Extract the (X, Y) coordinate from the center of the cell holding the provided text.  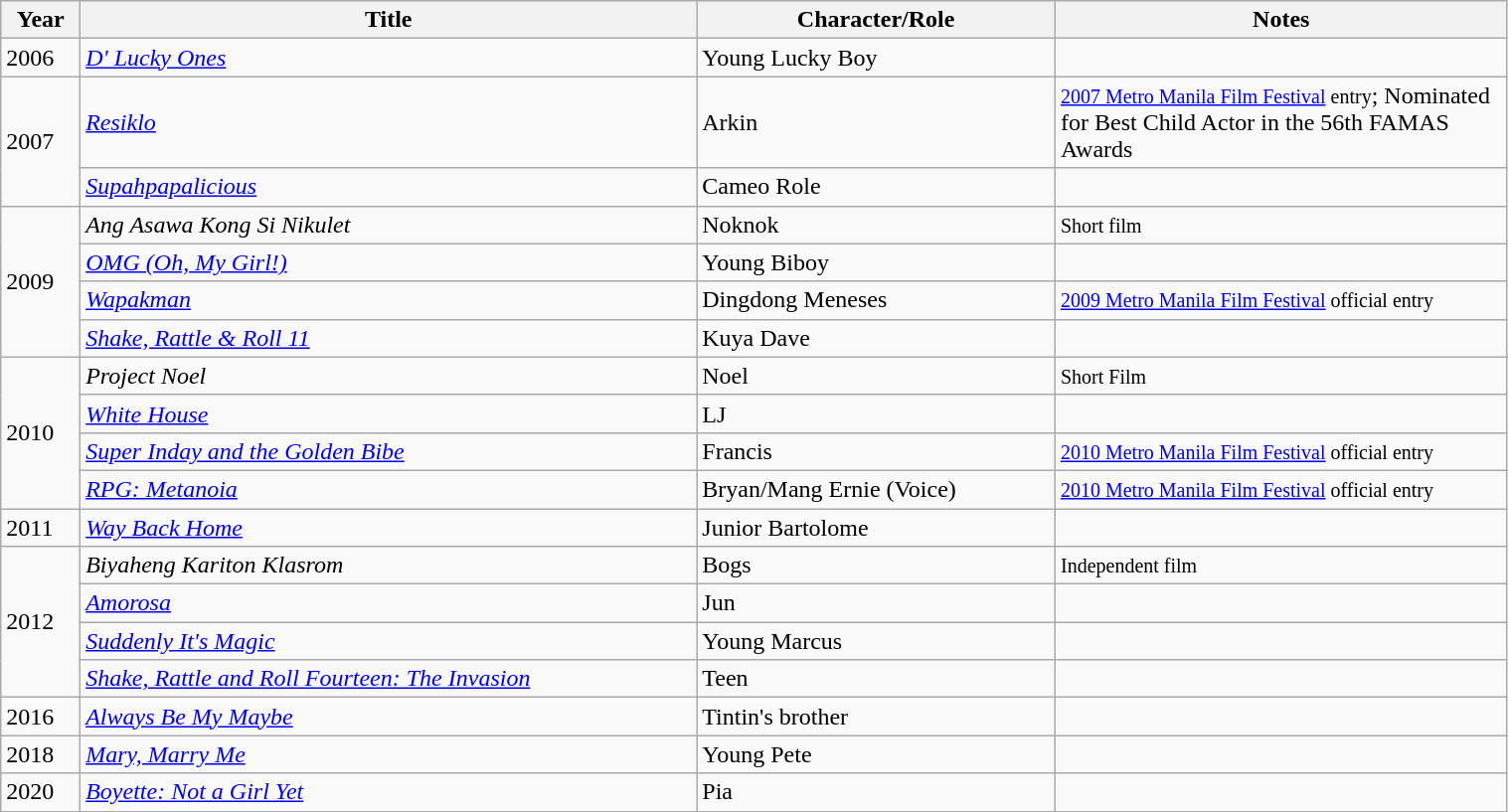
Independent film (1280, 566)
LJ (877, 413)
Francis (877, 451)
2010 (41, 432)
Supahpapalicious (389, 187)
Junior Bartolome (877, 528)
Character/Role (877, 20)
RPG: Metanoia (389, 489)
Mary, Marry Me (389, 754)
Title (389, 20)
Resiklo (389, 122)
Young Lucky Boy (877, 58)
Bryan/Mang Ernie (Voice) (877, 489)
Boyette: Not a Girl Yet (389, 792)
Noel (877, 376)
2012 (41, 622)
2018 (41, 754)
Teen (877, 679)
Arkin (877, 122)
Biyaheng Kariton Klasrom (389, 566)
OMG (Oh, My Girl!) (389, 262)
2006 (41, 58)
2007 Metro Manila Film Festival entry; Nominated for Best Child Actor in the 56th FAMAS Awards (1280, 122)
Project Noel (389, 376)
Shake, Rattle and Roll Fourteen: The Invasion (389, 679)
Pia (877, 792)
2020 (41, 792)
Wapakman (389, 300)
Young Pete (877, 754)
D' Lucky Ones (389, 58)
Super Inday and the Golden Bibe (389, 451)
Cameo Role (877, 187)
Kuya Dave (877, 338)
2016 (41, 717)
Notes (1280, 20)
Short Film (1280, 376)
2007 (41, 141)
Shake, Rattle & Roll 11 (389, 338)
Bogs (877, 566)
2011 (41, 528)
Jun (877, 603)
Tintin's brother (877, 717)
Short film (1280, 225)
Always Be My Maybe (389, 717)
White House (389, 413)
Dingdong Meneses (877, 300)
Young Marcus (877, 641)
2009 (41, 281)
2009 Metro Manila Film Festival official entry (1280, 300)
Ang Asawa Kong Si Nikulet (389, 225)
Year (41, 20)
Way Back Home (389, 528)
Young Biboy (877, 262)
Suddenly It's Magic (389, 641)
Amorosa (389, 603)
Noknok (877, 225)
